Find where the given text appears and provide that cell's center as (X, Y) coordinate. 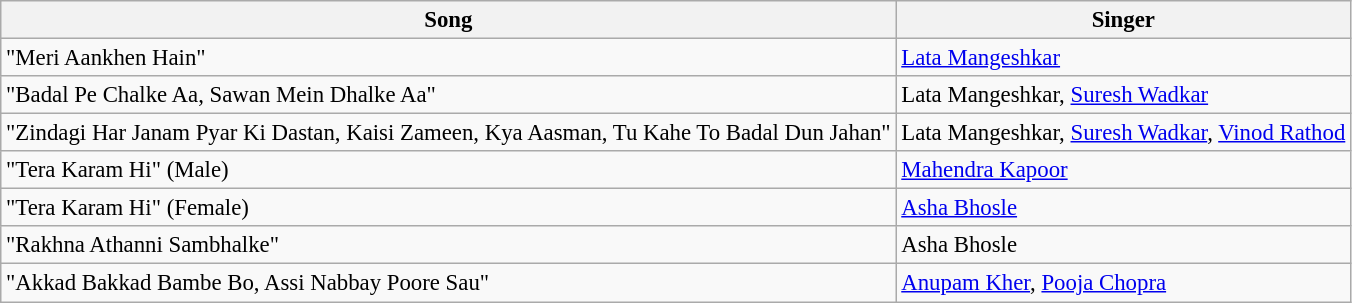
"Rakhna Athanni Sambhalke" (448, 245)
Lata Mangeshkar (1124, 58)
Lata Mangeshkar, Suresh Wadkar (1124, 95)
"Tera Karam Hi" (Female) (448, 208)
"Akkad Bakkad Bambe Bo, Assi Nabbay Poore Sau" (448, 283)
"Zindagi Har Janam Pyar Ki Dastan, Kaisi Zameen, Kya Aasman, Tu Kahe To Badal Dun Jahan" (448, 133)
Song (448, 20)
Anupam Kher, Pooja Chopra (1124, 283)
"Meri Aankhen Hain" (448, 58)
"Badal Pe Chalke Aa, Sawan Mein Dhalke Aa" (448, 95)
Singer (1124, 20)
Mahendra Kapoor (1124, 170)
"Tera Karam Hi" (Male) (448, 170)
Lata Mangeshkar, Suresh Wadkar, Vinod Rathod (1124, 133)
